Scan for the cell matching the given text and deliver its (x, y) coordinate at center. 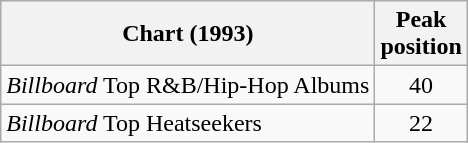
22 (421, 123)
40 (421, 85)
Chart (1993) (188, 34)
Billboard Top R&B/Hip-Hop Albums (188, 85)
Billboard Top Heatseekers (188, 123)
Peakposition (421, 34)
